From the cell containing the given text, extract its center point as [x, y] coordinate. 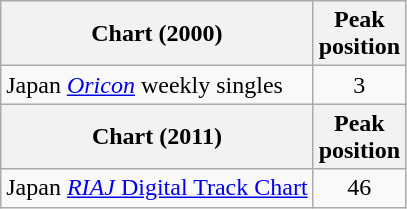
Chart (2011) [157, 136]
Japan Oricon weekly singles [157, 85]
3 [359, 85]
Japan RIAJ Digital Track Chart [157, 188]
46 [359, 188]
Chart (2000) [157, 34]
